Return the (x, y) coordinate for the center point of the cell that contains the specified text.  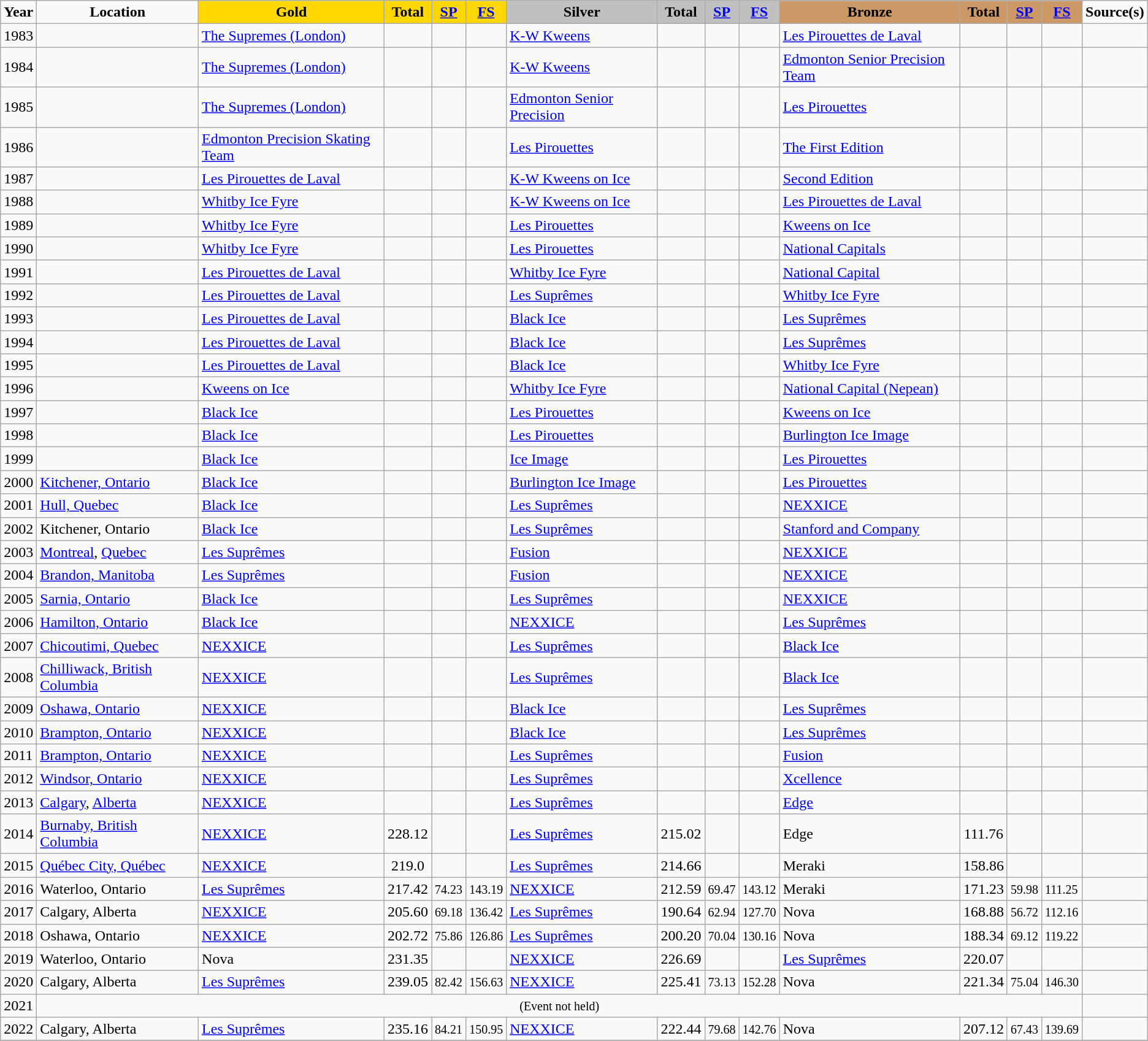
127.70 (759, 912)
202.72 (408, 935)
National Capital (870, 272)
Ice Image (582, 459)
143.12 (759, 889)
56.72 (1024, 912)
2019 (18, 959)
67.43 (1024, 1029)
Edmonton Senior Precision Team (870, 67)
231.35 (408, 959)
1991 (18, 272)
139.69 (1062, 1029)
158.86 (984, 866)
Stanford and Company (870, 529)
221.34 (984, 982)
215.02 (681, 834)
239.05 (408, 982)
188.34 (984, 935)
75.04 (1024, 982)
79.68 (722, 1029)
2022 (18, 1029)
Location (118, 12)
2006 (18, 622)
Year (18, 12)
111.76 (984, 834)
2001 (18, 505)
Québec City, Québec (118, 866)
220.07 (984, 959)
219.0 (408, 866)
171.23 (984, 889)
National Capital (Nepean) (870, 389)
Gold (292, 12)
59.98 (1024, 889)
Chicoutimi, Quebec (118, 645)
2002 (18, 529)
212.59 (681, 889)
205.60 (408, 912)
69.18 (449, 912)
1998 (18, 436)
84.21 (449, 1029)
217.42 (408, 889)
Windsor, Ontario (118, 779)
1989 (18, 225)
Montreal, Quebec (118, 552)
73.13 (722, 982)
136.42 (486, 912)
1999 (18, 459)
1986 (18, 147)
82.42 (449, 982)
1993 (18, 318)
1985 (18, 107)
Chilliwack, British Columbia (118, 677)
2007 (18, 645)
1988 (18, 202)
1984 (18, 67)
119.22 (1062, 935)
1997 (18, 412)
Hamilton, Ontario (118, 622)
2021 (18, 1005)
Brandon, Manitoba (118, 575)
1983 (18, 36)
207.12 (984, 1029)
2000 (18, 482)
Sarnia, Ontario (118, 599)
National Capitals (870, 248)
2004 (18, 575)
1996 (18, 389)
Bronze (870, 12)
200.20 (681, 935)
225.41 (681, 982)
111.25 (1062, 889)
2015 (18, 866)
Hull, Quebec (118, 505)
2008 (18, 677)
2013 (18, 802)
2014 (18, 834)
222.44 (681, 1029)
168.88 (984, 912)
69.12 (1024, 935)
74.23 (449, 889)
150.95 (486, 1029)
70.04 (722, 935)
2016 (18, 889)
126.86 (486, 935)
2005 (18, 599)
214.66 (681, 866)
69.47 (722, 889)
156.63 (486, 982)
190.64 (681, 912)
62.94 (722, 912)
1994 (18, 342)
Xcellence (870, 779)
1995 (18, 366)
Silver (582, 12)
146.30 (1062, 982)
(Event not held) (559, 1005)
2018 (18, 935)
2009 (18, 709)
2003 (18, 552)
Source(s) (1115, 12)
2011 (18, 756)
Edmonton Precision Skating Team (292, 147)
Second Edition (870, 179)
130.16 (759, 935)
2010 (18, 732)
2020 (18, 982)
226.69 (681, 959)
112.16 (1062, 912)
142.76 (759, 1029)
Burnaby, British Columbia (118, 834)
1987 (18, 179)
143.19 (486, 889)
1992 (18, 295)
228.12 (408, 834)
75.86 (449, 935)
2012 (18, 779)
152.28 (759, 982)
Edmonton Senior Precision (582, 107)
235.16 (408, 1029)
2017 (18, 912)
The First Edition (870, 147)
1990 (18, 248)
